Search for the cell housing the specified text and yield its [X, Y] center coordinate. 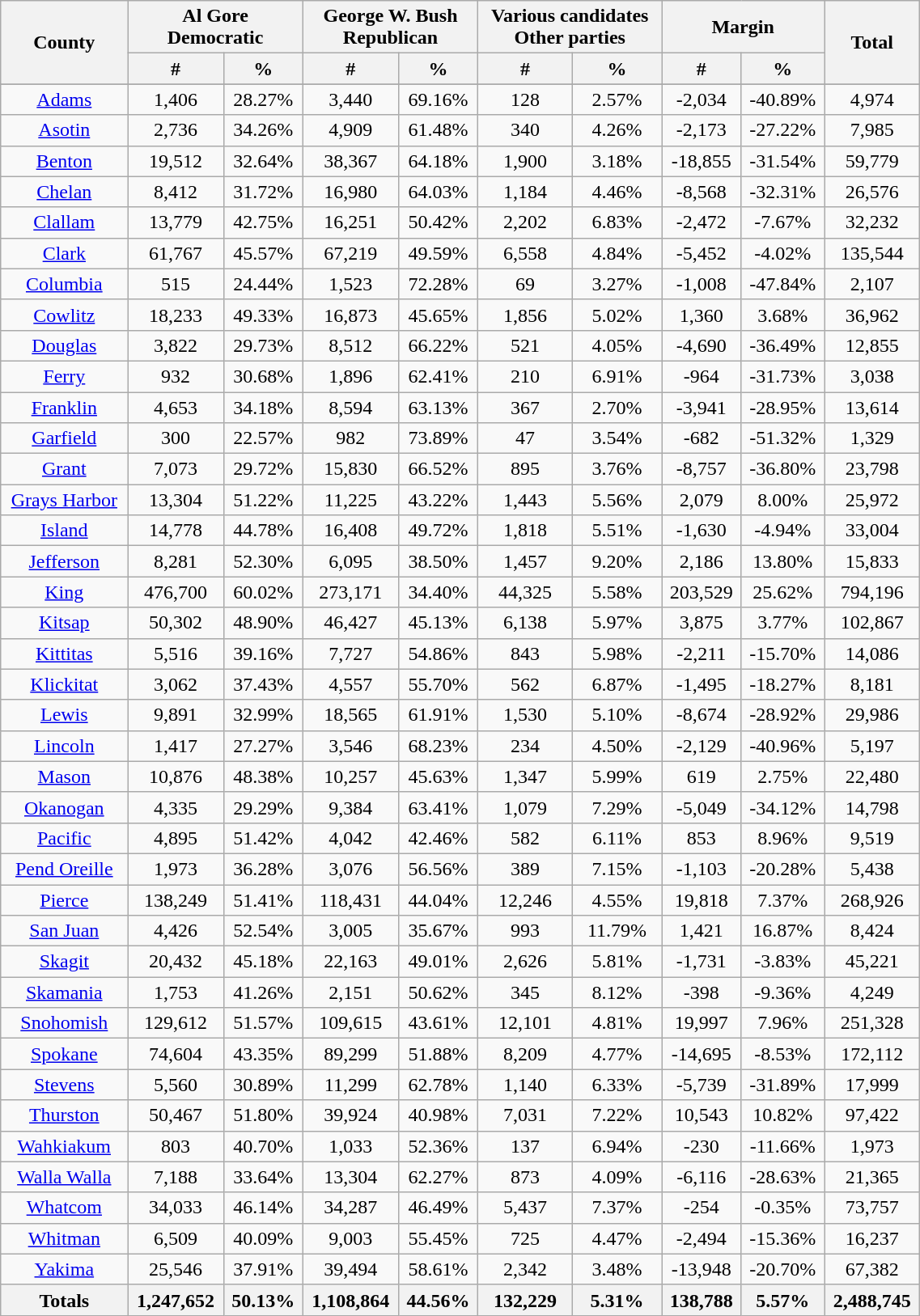
49.01% [438, 962]
1,523 [350, 284]
43.22% [438, 500]
-3.83% [783, 962]
16,873 [350, 315]
4.50% [617, 746]
-5,452 [702, 253]
Adams [65, 99]
2.75% [783, 776]
2,488,745 [872, 1300]
1,360 [702, 315]
138,249 [176, 900]
Kitsap [65, 623]
19,818 [702, 900]
9,003 [350, 1238]
52.30% [263, 561]
1,033 [350, 1146]
45.18% [263, 962]
803 [176, 1146]
69 [526, 284]
7.22% [617, 1115]
44,325 [526, 592]
118,431 [350, 900]
46,427 [350, 623]
932 [176, 376]
44.04% [438, 900]
-682 [702, 438]
50.13% [263, 1300]
10,257 [350, 776]
32,232 [872, 222]
Spokane [65, 1054]
49.72% [438, 531]
Al GoreDemocratic [215, 28]
16,237 [872, 1238]
Various candidatesOther parties [570, 28]
1,443 [526, 500]
36.28% [263, 869]
6.11% [617, 838]
-4,690 [702, 345]
-18.27% [783, 684]
3,076 [350, 869]
-5,049 [702, 807]
16,408 [350, 531]
345 [526, 992]
562 [526, 684]
5.58% [617, 592]
39,924 [350, 1115]
4,974 [872, 99]
273,171 [350, 592]
7,985 [872, 130]
58.61% [438, 1269]
Whitman [65, 1238]
-51.32% [783, 438]
Klickitat [65, 684]
Stevens [65, 1085]
367 [526, 407]
51.22% [263, 500]
2,202 [526, 222]
50.42% [438, 222]
50,302 [176, 623]
29.73% [263, 345]
3.77% [783, 623]
982 [350, 438]
895 [526, 469]
6,095 [350, 561]
Franklin [65, 407]
Garfield [65, 438]
210 [526, 376]
45.57% [263, 253]
30.68% [263, 376]
4.05% [617, 345]
Yakima [65, 1269]
4.09% [617, 1177]
44.56% [438, 1300]
2,342 [526, 1269]
4.46% [617, 192]
16,980 [350, 192]
Grant [65, 469]
61,767 [176, 253]
26,576 [872, 192]
50.62% [438, 992]
-31.54% [783, 161]
3.68% [783, 315]
6,138 [526, 623]
Jefferson [65, 561]
36,962 [872, 315]
74,604 [176, 1054]
Asotin [65, 130]
28.27% [263, 99]
-6,116 [702, 1177]
1,417 [176, 746]
4.81% [617, 1023]
8,424 [872, 931]
37.91% [263, 1269]
12,246 [526, 900]
7,727 [350, 654]
Pend Oreille [65, 869]
18,565 [350, 715]
56.56% [438, 869]
Snohomish [65, 1023]
1,406 [176, 99]
3.18% [617, 161]
Grays Harbor [65, 500]
389 [526, 869]
29.29% [263, 807]
6,509 [176, 1238]
San Juan [65, 931]
Whatcom [65, 1208]
619 [702, 776]
Cowlitz [65, 315]
42.46% [438, 838]
-1,630 [702, 531]
9,891 [176, 715]
3.76% [617, 469]
12,101 [526, 1023]
-40.96% [783, 746]
43.61% [438, 1023]
1,900 [526, 161]
25,972 [872, 500]
Skagit [65, 962]
7,031 [526, 1115]
54.86% [438, 654]
2,736 [176, 130]
Walla Walla [65, 1177]
138,788 [702, 1300]
68.23% [438, 746]
1,184 [526, 192]
4,653 [176, 407]
7.96% [783, 1023]
1,530 [526, 715]
1,140 [526, 1085]
-8,568 [702, 192]
-31.89% [783, 1085]
8,512 [350, 345]
3,062 [176, 684]
63.41% [438, 807]
-2,034 [702, 99]
268,926 [872, 900]
Mason [65, 776]
15,833 [872, 561]
4.47% [617, 1238]
6,558 [526, 253]
4.77% [617, 1054]
5,438 [872, 869]
31.72% [263, 192]
51.88% [438, 1054]
1,108,864 [350, 1300]
4,557 [350, 684]
8,594 [350, 407]
97,422 [872, 1115]
5,437 [526, 1208]
38,367 [350, 161]
59,779 [872, 161]
22,163 [350, 962]
-28.95% [783, 407]
340 [526, 130]
3.48% [617, 1269]
11.79% [617, 931]
61.48% [438, 130]
51.57% [263, 1023]
County [65, 42]
Island [65, 531]
66.22% [438, 345]
300 [176, 438]
14,798 [872, 807]
4,426 [176, 931]
1,329 [872, 438]
993 [526, 931]
62.41% [438, 376]
63.13% [438, 407]
34,033 [176, 1208]
22,480 [872, 776]
8.00% [783, 500]
10,876 [176, 776]
5.98% [617, 654]
-2,494 [702, 1238]
Benton [65, 161]
5.31% [617, 1300]
23,798 [872, 469]
34.40% [438, 592]
-27.22% [783, 130]
2,151 [350, 992]
-7.67% [783, 222]
-2,472 [702, 222]
132,229 [526, 1300]
8,209 [526, 1054]
Okanogan [65, 807]
3,005 [350, 931]
55.45% [438, 1238]
-1,731 [702, 962]
37.43% [263, 684]
40.70% [263, 1146]
Ferry [65, 376]
21,365 [872, 1177]
5.51% [617, 531]
64.18% [438, 161]
12,855 [872, 345]
51.42% [263, 838]
128 [526, 99]
Douglas [65, 345]
5.02% [617, 315]
8.12% [617, 992]
-964 [702, 376]
4,042 [350, 838]
46.14% [263, 1208]
29,986 [872, 715]
24.44% [263, 284]
4.84% [617, 253]
843 [526, 654]
-15.36% [783, 1238]
1,079 [526, 807]
40.98% [438, 1115]
Chelan [65, 192]
9.20% [617, 561]
14,778 [176, 531]
Lincoln [65, 746]
25,546 [176, 1269]
1,856 [526, 315]
40.09% [263, 1238]
13.80% [783, 561]
62.78% [438, 1085]
George W. BushRepublican [390, 28]
-28.92% [783, 715]
-1,495 [702, 684]
4,249 [872, 992]
5.10% [617, 715]
4,335 [176, 807]
Clallam [65, 222]
11,225 [350, 500]
7.15% [617, 869]
89,299 [350, 1054]
4,909 [350, 130]
13,779 [176, 222]
1,818 [526, 531]
-8.53% [783, 1054]
-8,757 [702, 469]
6.83% [617, 222]
-28.63% [783, 1177]
33,004 [872, 531]
-1,008 [702, 284]
19,997 [702, 1023]
6.87% [617, 684]
45,221 [872, 962]
6.91% [617, 376]
-15.70% [783, 654]
-13,948 [702, 1269]
22.57% [263, 438]
46.49% [438, 1208]
-4.94% [783, 531]
48.90% [263, 623]
Lewis [65, 715]
16.87% [783, 931]
873 [526, 1177]
476,700 [176, 592]
5.99% [617, 776]
-2,173 [702, 130]
1,896 [350, 376]
521 [526, 345]
Totals [65, 1300]
61.91% [438, 715]
3,875 [702, 623]
1,421 [702, 931]
30.89% [263, 1085]
50,467 [176, 1115]
515 [176, 284]
62.27% [438, 1177]
2,186 [702, 561]
172,112 [872, 1054]
49.33% [263, 315]
13,614 [872, 407]
3,546 [350, 746]
Total [872, 42]
4.26% [617, 130]
-14,695 [702, 1054]
853 [702, 838]
3.54% [617, 438]
2.57% [617, 99]
14,086 [872, 654]
129,612 [176, 1023]
-9.36% [783, 992]
6.33% [617, 1085]
10.82% [783, 1115]
109,615 [350, 1023]
43.35% [263, 1054]
Pacific [65, 838]
15,830 [350, 469]
38.50% [438, 561]
8.96% [783, 838]
55.70% [438, 684]
-0.35% [783, 1208]
-20.70% [783, 1269]
66.52% [438, 469]
102,867 [872, 623]
64.03% [438, 192]
67,219 [350, 253]
73.89% [438, 438]
4,895 [176, 838]
52.54% [263, 931]
29.72% [263, 469]
Margin [743, 28]
5,197 [872, 746]
32.99% [263, 715]
-8,674 [702, 715]
45.65% [438, 315]
-31.73% [783, 376]
33.64% [263, 1177]
69.16% [438, 99]
8,281 [176, 561]
582 [526, 838]
725 [526, 1238]
6.94% [617, 1146]
10,543 [702, 1115]
1,753 [176, 992]
51.80% [263, 1115]
-11.66% [783, 1146]
5.81% [617, 962]
Columbia [65, 284]
25.62% [783, 592]
7,188 [176, 1177]
-4.02% [783, 253]
-1,103 [702, 869]
2.70% [617, 407]
8,412 [176, 192]
42.75% [263, 222]
-5,739 [702, 1085]
39.16% [263, 654]
203,529 [702, 592]
Clark [65, 253]
72.28% [438, 284]
-398 [702, 992]
5.97% [617, 623]
1,457 [526, 561]
34.18% [263, 407]
-230 [702, 1146]
3,038 [872, 376]
2,079 [702, 500]
137 [526, 1146]
51.41% [263, 900]
1,347 [526, 776]
32.64% [263, 161]
17,999 [872, 1085]
9,384 [350, 807]
-36.49% [783, 345]
2,107 [872, 284]
794,196 [872, 592]
45.13% [438, 623]
234 [526, 746]
Pierce [65, 900]
39,494 [350, 1269]
49.59% [438, 253]
35.67% [438, 931]
King [65, 592]
Wahkiakum [65, 1146]
-254 [702, 1208]
52.36% [438, 1146]
Thurston [65, 1115]
47 [526, 438]
135,544 [872, 253]
44.78% [263, 531]
5.56% [617, 500]
-3,941 [702, 407]
3,822 [176, 345]
16,251 [350, 222]
Kittitas [65, 654]
3,440 [350, 99]
34,287 [350, 1208]
4.55% [617, 900]
-2,129 [702, 746]
60.02% [263, 592]
11,299 [350, 1085]
8,181 [872, 684]
27.27% [263, 746]
-47.84% [783, 284]
9,519 [872, 838]
5,516 [176, 654]
5,560 [176, 1085]
-36.80% [783, 469]
-34.12% [783, 807]
73,757 [872, 1208]
-40.89% [783, 99]
20,432 [176, 962]
7.29% [617, 807]
48.38% [263, 776]
-2,211 [702, 654]
19,512 [176, 161]
67,382 [872, 1269]
45.63% [438, 776]
Skamania [65, 992]
1,247,652 [176, 1300]
3.27% [617, 284]
-32.31% [783, 192]
41.26% [263, 992]
5.57% [783, 1300]
18,233 [176, 315]
7,073 [176, 469]
-18,855 [702, 161]
251,328 [872, 1023]
2,626 [526, 962]
-20.28% [783, 869]
34.26% [263, 130]
